From the cell containing the given text, extract its center point as [X, Y] coordinate. 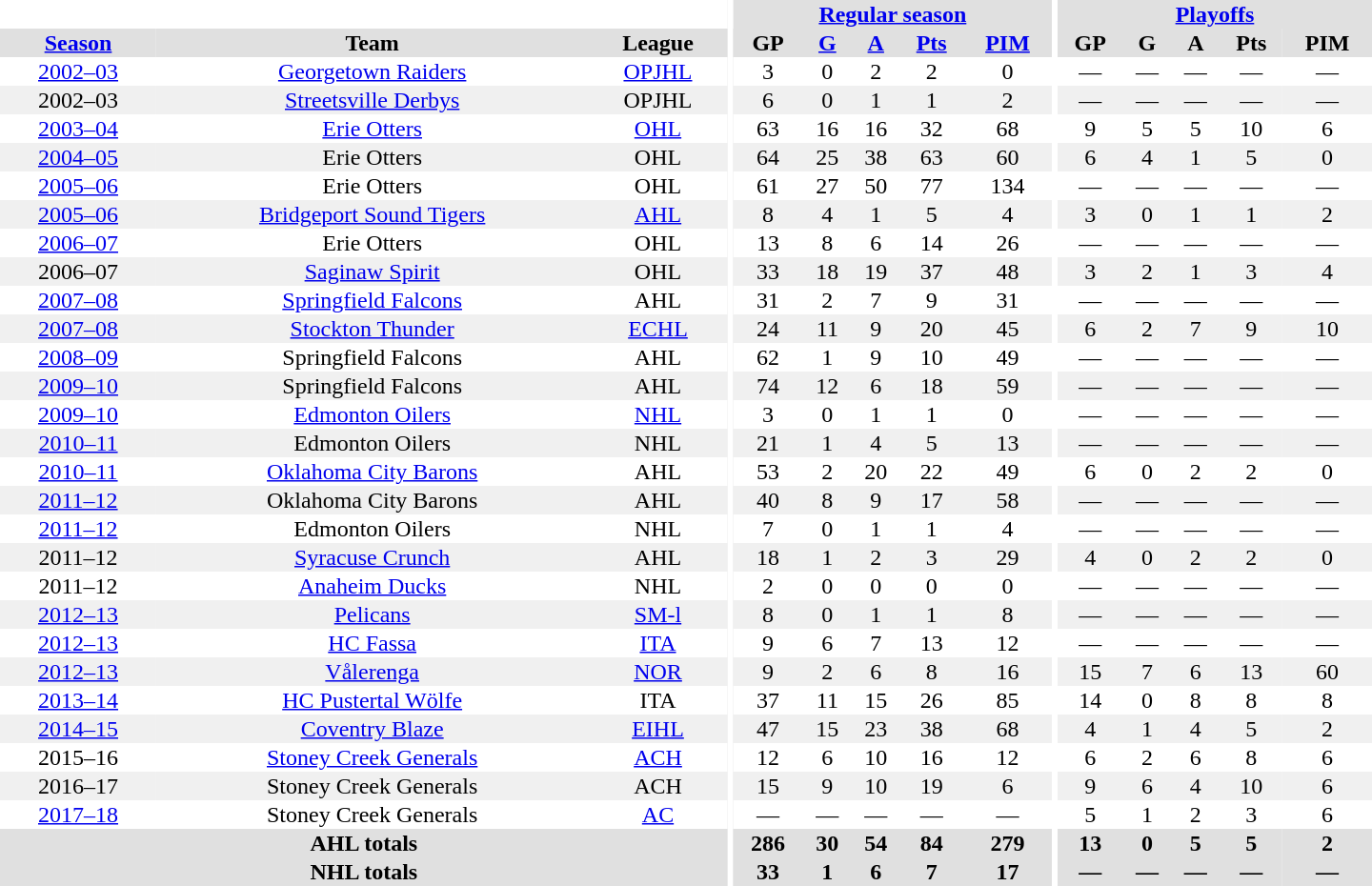
Syracuse Crunch [372, 557]
EIHL [657, 729]
85 [1008, 700]
2013–14 [78, 700]
29 [1008, 557]
62 [768, 357]
45 [1008, 329]
32 [932, 129]
2008–09 [78, 357]
61 [768, 186]
30 [827, 843]
286 [768, 843]
54 [877, 843]
SM-l [657, 614]
Season [78, 43]
47 [768, 729]
84 [932, 843]
League [657, 43]
53 [768, 472]
Saginaw Spirit [372, 272]
64 [768, 157]
Anaheim Ducks [372, 586]
40 [768, 500]
AC [657, 815]
Pelicans [372, 614]
ECHL [657, 329]
50 [877, 186]
Playoffs [1215, 14]
74 [768, 386]
2004–05 [78, 157]
AHL totals [364, 843]
77 [932, 186]
2003–04 [78, 129]
NOR [657, 672]
23 [877, 729]
24 [768, 329]
27 [827, 186]
2015–16 [78, 757]
134 [1008, 186]
Vålerenga [372, 672]
Team [372, 43]
Georgetown Raiders [372, 71]
NHL totals [364, 872]
2014–15 [78, 729]
Coventry Blaze [372, 729]
Streetsville Derbys [372, 100]
22 [932, 472]
Stockton Thunder [372, 329]
21 [768, 443]
58 [1008, 500]
48 [1008, 272]
25 [827, 157]
Bridgeport Sound Tigers [372, 214]
HC Pustertal Wölfe [372, 700]
Regular season [892, 14]
2017–18 [78, 815]
HC Fassa [372, 643]
279 [1008, 843]
2016–17 [78, 786]
59 [1008, 386]
